Pinpoint the cell where the given text exists, returning its (X, Y) midpoint coordinate. 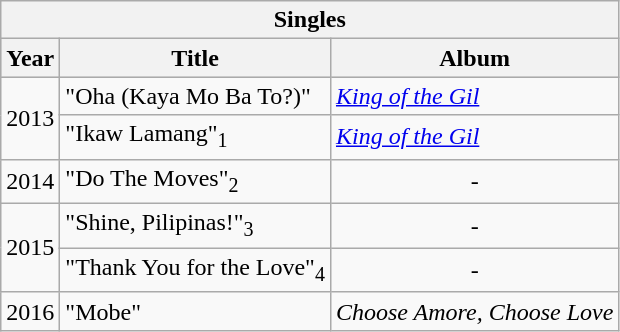
Singles (310, 20)
"Do The Moves"2 (196, 181)
"Mobe" (196, 311)
2014 (30, 181)
2016 (30, 311)
Album (474, 58)
"Oha (Kaya Mo Ba To?)" (196, 96)
2015 (30, 248)
"Shine, Pilipinas!"3 (196, 226)
"Thank You for the Love"4 (196, 270)
2013 (30, 118)
Title (196, 58)
Year (30, 58)
"Ikaw Lamang"1 (196, 137)
Choose Amore, Choose Love (474, 311)
